From the cell containing the given text, extract its center point as (X, Y) coordinate. 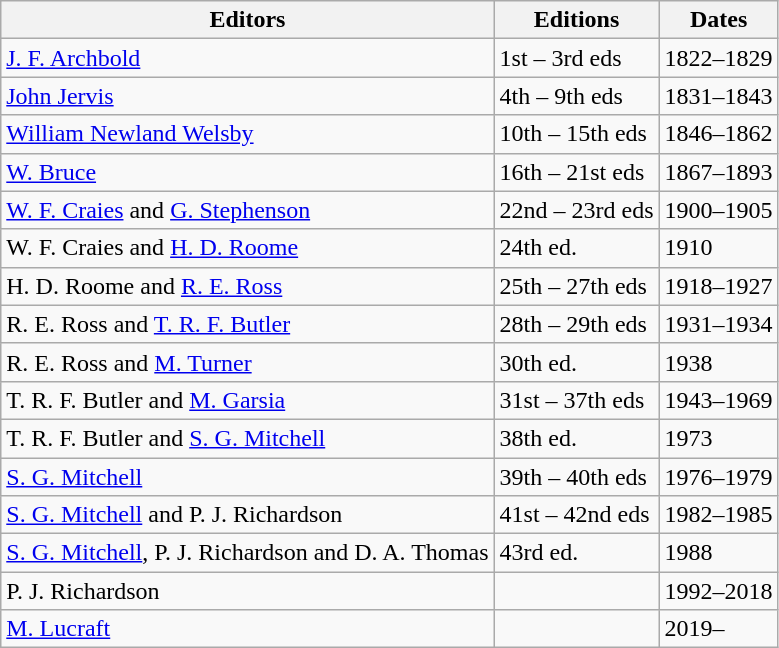
4th – 9th eds (576, 96)
S. G. Mitchell (248, 477)
W. F. Craies and G. Stephenson (248, 210)
1822–1829 (718, 58)
41st – 42nd eds (576, 515)
1976–1979 (718, 477)
1992–2018 (718, 591)
1973 (718, 438)
1846–1862 (718, 134)
R. E. Ross and M. Turner (248, 362)
1982–1985 (718, 515)
W. Bruce (248, 172)
1988 (718, 553)
31st – 37th eds (576, 400)
25th – 27th eds (576, 286)
S. G. Mitchell, P. J. Richardson and D. A. Thomas (248, 553)
Dates (718, 20)
W. F. Craies and H. D. Roome (248, 248)
John Jervis (248, 96)
R. E. Ross and T. R. F. Butler (248, 324)
T. R. F. Butler and S. G. Mitchell (248, 438)
22nd – 23rd eds (576, 210)
1943–1969 (718, 400)
30th ed. (576, 362)
S. G. Mitchell and P. J. Richardson (248, 515)
16th – 21st eds (576, 172)
P. J. Richardson (248, 591)
38th ed. (576, 438)
1910 (718, 248)
1831–1843 (718, 96)
1st – 3rd eds (576, 58)
William Newland Welsby (248, 134)
T. R. F. Butler and M. Garsia (248, 400)
2019– (718, 629)
1918–1927 (718, 286)
M. Lucraft (248, 629)
1900–1905 (718, 210)
24th ed. (576, 248)
39th – 40th eds (576, 477)
1931–1934 (718, 324)
Editions (576, 20)
1938 (718, 362)
H. D. Roome and R. E. Ross (248, 286)
43rd ed. (576, 553)
1867–1893 (718, 172)
10th – 15th eds (576, 134)
28th – 29th eds (576, 324)
J. F. Archbold (248, 58)
Editors (248, 20)
